Capture the cell that displays the provided text and extract its [x, y] central coordinate. 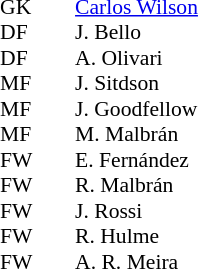
R. Hulme [136, 237]
E. Fernández [136, 160]
J. Sitdson [136, 83]
A. Olivari [136, 58]
M. Malbrán [136, 135]
J. Rossi [136, 211]
J. Goodfellow [136, 109]
R. Malbrán [136, 185]
J. Bello [136, 33]
